Return (x, y) of the center of cell containing provided text 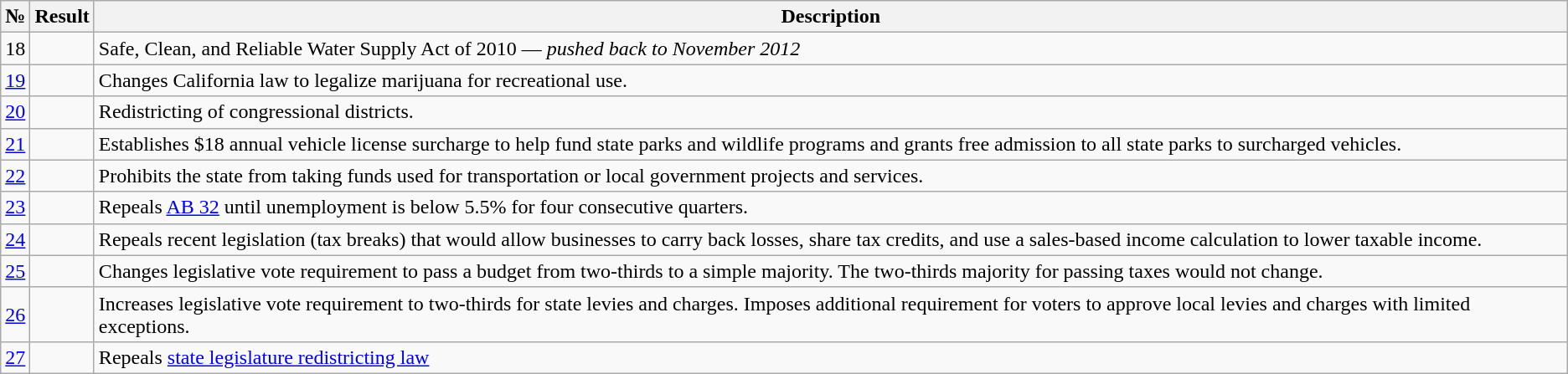
22 (15, 176)
20 (15, 112)
Redistricting of congressional districts. (831, 112)
Repeals AB 32 until unemployment is below 5.5% for four consecutive quarters. (831, 207)
Repeals state legislature redistricting law (831, 357)
19 (15, 80)
Prohibits the state from taking funds used for transportation or local government projects and services. (831, 176)
№ (15, 17)
18 (15, 49)
21 (15, 144)
27 (15, 357)
Result (62, 17)
Safe, Clean, and Reliable Water Supply Act of 2010 — pushed back to November 2012 (831, 49)
Changes California law to legalize marijuana for recreational use. (831, 80)
24 (15, 239)
25 (15, 271)
26 (15, 315)
Description (831, 17)
23 (15, 207)
